Return (x, y) of the center of cell containing provided text 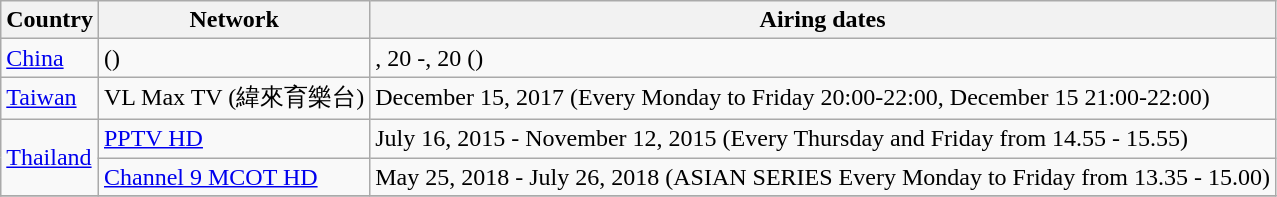
VL Max TV (緯來育樂台) (234, 98)
December 15, 2017 (Every Monday to Friday 20:00-22:00, December 15 21:00-22:00) (823, 98)
Airing dates (823, 20)
Taiwan (50, 98)
Country (50, 20)
Network (234, 20)
China (50, 58)
Thailand (50, 157)
() (234, 58)
PPTV HD (234, 138)
, 20 -, 20 () (823, 58)
Channel 9 MCOT HD (234, 177)
July 16, 2015 - November 12, 2015 (Every Thursday and Friday from 14.55 - 15.55) (823, 138)
May 25, 2018 - July 26, 2018 (ASIAN SERIES Every Monday to Friday from 13.35 - 15.00) (823, 177)
